Capture the cell that displays the provided text and extract its (X, Y) central coordinate. 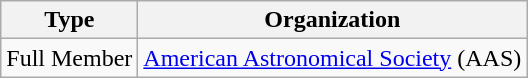
American Astronomical Society (AAS) (332, 58)
Full Member (70, 58)
Type (70, 20)
Organization (332, 20)
